Locate the cell with the specified text and output its (x, y) center coordinate. 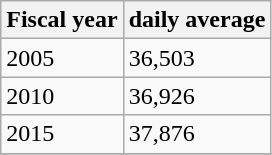
37,876 (197, 134)
2005 (62, 58)
daily average (197, 20)
2010 (62, 96)
36,926 (197, 96)
2015 (62, 134)
36,503 (197, 58)
Fiscal year (62, 20)
